Detect which cell encompasses the target text, then output its (x, y) center coordinate. 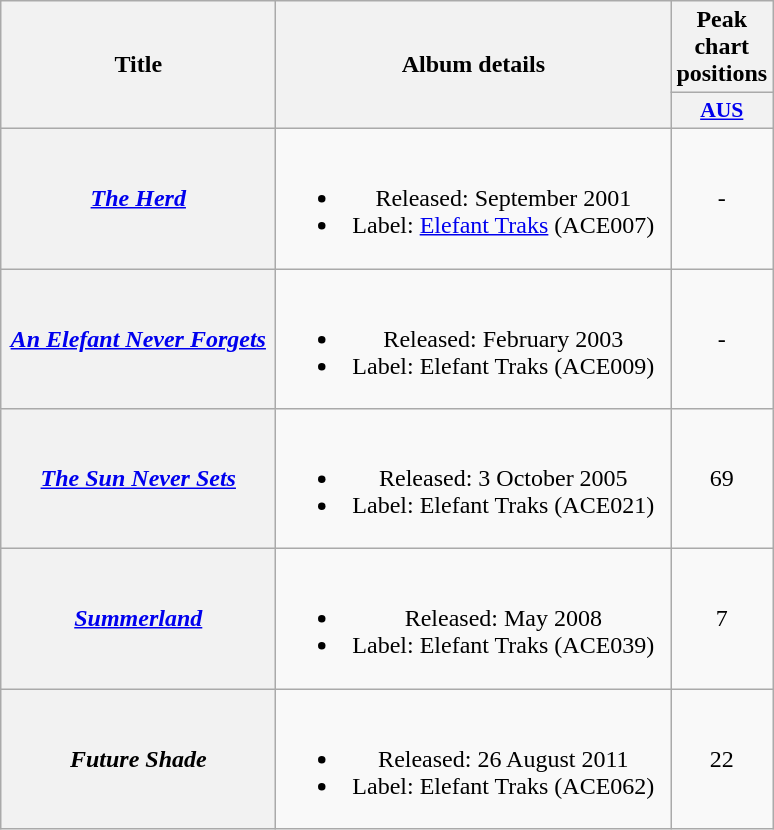
The Sun Never Sets (138, 479)
Future Shade (138, 759)
An Elefant Never Forgets (138, 338)
AUS (722, 111)
Released: 3 October 2005Label: Elefant Traks (ACE021) (474, 479)
22 (722, 759)
The Herd (138, 198)
69 (722, 479)
Released: May 2008Label: Elefant Traks (ACE039) (474, 619)
Peak chart positions (722, 47)
Album details (474, 65)
Released: September 2001Label: Elefant Traks (ACE007) (474, 198)
Title (138, 65)
Released: February 2003Label: Elefant Traks (ACE009) (474, 338)
7 (722, 619)
Summerland (138, 619)
Released: 26 August 2011Label: Elefant Traks (ACE062) (474, 759)
